Pinpoint the cell where the given text exists, returning its [X, Y] midpoint coordinate. 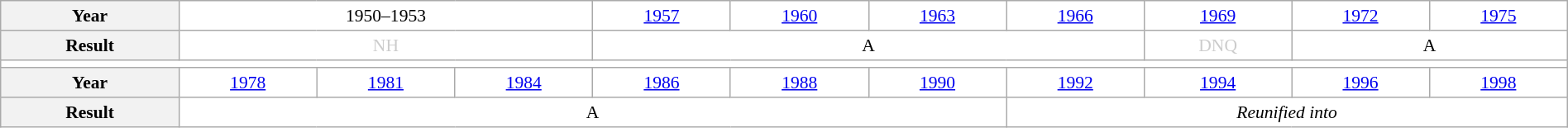
1960 [799, 16]
1996 [1361, 83]
NH [385, 45]
1978 [248, 83]
1981 [385, 83]
1986 [662, 83]
Reunified into [1287, 112]
DNQ [1218, 45]
1963 [938, 16]
1950–1953 [385, 16]
1969 [1218, 16]
1990 [938, 83]
1984 [524, 83]
1975 [1499, 16]
1992 [1075, 83]
1972 [1361, 16]
1998 [1499, 83]
1957 [662, 16]
1994 [1218, 83]
1988 [799, 83]
1966 [1075, 16]
